Scan for the cell matching the given text and deliver its [X, Y] coordinate at center. 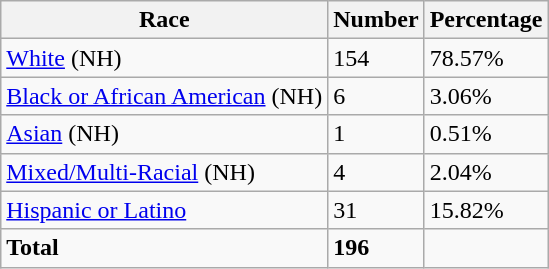
2.04% [486, 172]
31 [376, 210]
0.51% [486, 134]
78.57% [486, 58]
3.06% [486, 96]
154 [376, 58]
4 [376, 172]
Total [164, 248]
Mixed/Multi-Racial (NH) [164, 172]
Asian (NH) [164, 134]
Black or African American (NH) [164, 96]
6 [376, 96]
Number [376, 20]
1 [376, 134]
Percentage [486, 20]
Hispanic or Latino [164, 210]
15.82% [486, 210]
196 [376, 248]
White (NH) [164, 58]
Race [164, 20]
